Identify which cell holds the provided text, then report its (x, y) central coordinate. 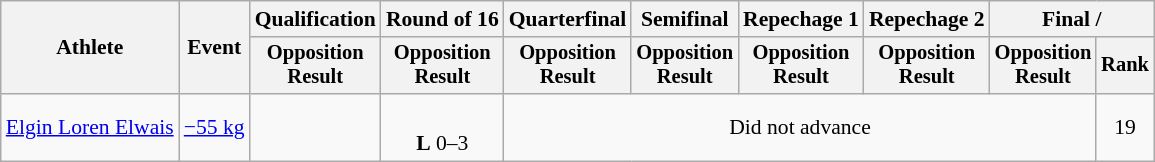
Round of 16 (442, 19)
L 0–3 (442, 128)
Rank (1125, 66)
Semifinal (684, 19)
Event (214, 48)
−55 kg (214, 128)
Final / (1072, 19)
Repechage 1 (801, 19)
Elgin Loren Elwais (90, 128)
Repechage 2 (927, 19)
Quarterfinal (568, 19)
Did not advance (800, 128)
19 (1125, 128)
Athlete (90, 48)
Qualification (316, 19)
